Locate the cell with the specified text and output its [x, y] center coordinate. 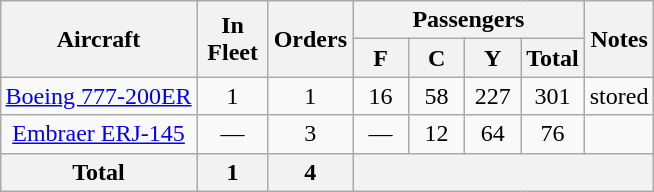
227 [493, 96]
3 [310, 134]
Aircraft [98, 39]
76 [553, 134]
64 [493, 134]
stored [619, 96]
301 [553, 96]
In Fleet [232, 39]
Boeing 777-200ER [98, 96]
Notes [619, 39]
Orders [310, 39]
4 [310, 172]
Y [493, 58]
12 [437, 134]
F [381, 58]
Embraer ERJ-145 [98, 134]
Passengers [469, 20]
C [437, 58]
16 [381, 96]
58 [437, 96]
